Find where the given text appears and provide that cell's center as [x, y] coordinate. 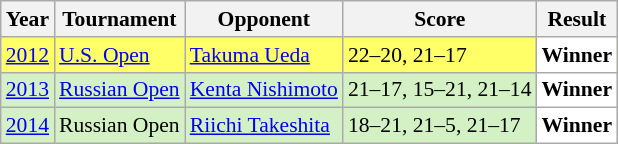
2014 [28, 126]
21–17, 15–21, 21–14 [440, 90]
22–20, 21–17 [440, 55]
Opponent [264, 19]
2013 [28, 90]
Tournament [120, 19]
2012 [28, 55]
Kenta Nishimoto [264, 90]
18–21, 21–5, 21–17 [440, 126]
U.S. Open [120, 55]
Score [440, 19]
Result [578, 19]
Riichi Takeshita [264, 126]
Takuma Ueda [264, 55]
Year [28, 19]
